Identify which cell holds the provided text, then report its (x, y) central coordinate. 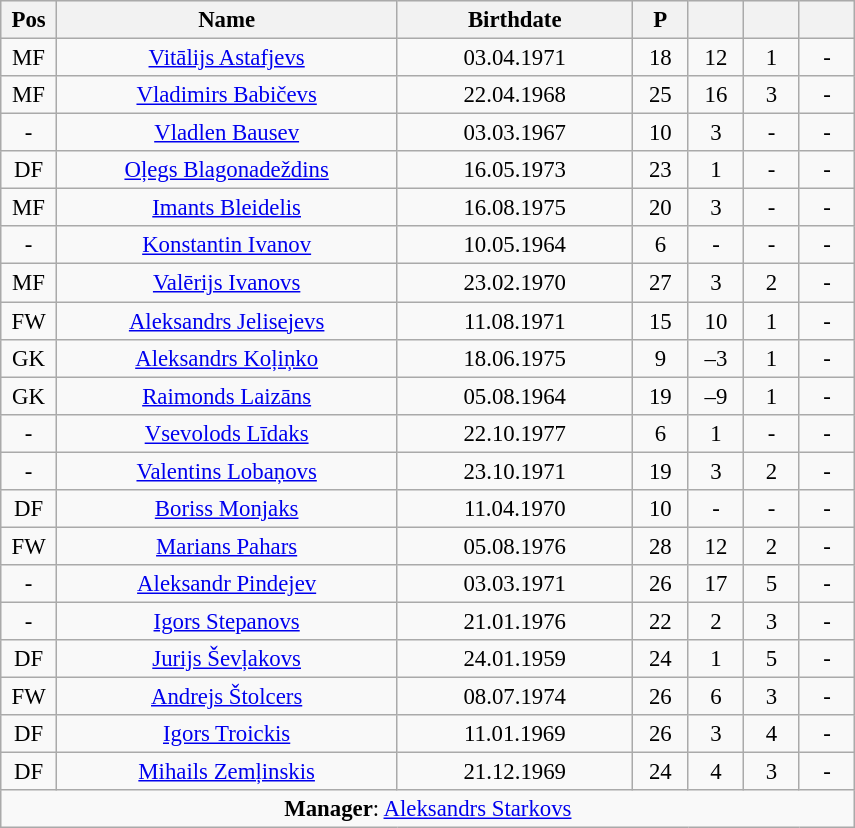
16.05.1973 (515, 170)
27 (661, 283)
22.04.1968 (515, 95)
23 (661, 170)
Igors Stepanovs (226, 621)
03.03.1967 (515, 133)
16.08.1975 (515, 208)
Name (226, 20)
9 (661, 358)
22 (661, 621)
Vladlen Bausev (226, 133)
Marians Pahars (226, 546)
Aleksandrs Jelisejevs (226, 321)
23.10.1971 (515, 471)
Aleksandrs Koļiņko (226, 358)
Andrejs Štolcers (226, 697)
03.04.1971 (515, 58)
05.08.1976 (515, 546)
03.03.1971 (515, 584)
Raimonds Laizāns (226, 396)
Oļegs Blagonadeždins (226, 170)
21.01.1976 (515, 621)
Jurijs Ševļakovs (226, 659)
Vladimirs Babičevs (226, 95)
Birthdate (515, 20)
Konstantin Ivanov (226, 245)
–3 (716, 358)
23.02.1970 (515, 283)
18 (661, 58)
Vsevolods Līdaks (226, 433)
17 (716, 584)
Igors Troickis (226, 734)
P (661, 20)
11.04.1970 (515, 509)
24.01.1959 (515, 659)
–9 (716, 396)
Mihails Zemļinskis (226, 772)
25 (661, 95)
Imants Bleidelis (226, 208)
Manager: Aleksandrs Starkovs (428, 809)
11.01.1969 (515, 734)
28 (661, 546)
08.07.1974 (515, 697)
20 (661, 208)
Boriss Monjaks (226, 509)
Aleksandr Pindejev (226, 584)
22.10.1977 (515, 433)
Valērijs Ivanovs (226, 283)
16 (716, 95)
21.12.1969 (515, 772)
15 (661, 321)
Valentins Lobaņovs (226, 471)
05.08.1964 (515, 396)
Vitālijs Astafjevs (226, 58)
Pos (29, 20)
18.06.1975 (515, 358)
11.08.1971 (515, 321)
10.05.1964 (515, 245)
